Pinpoint the cell where the given text exists, returning its [X, Y] midpoint coordinate. 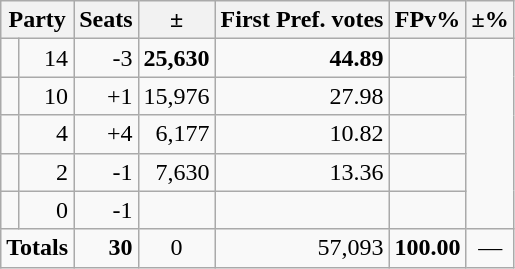
14 [46, 58]
57,093 [302, 248]
Party [38, 20]
Totals [38, 248]
± [176, 20]
27.98 [302, 96]
100.00 [428, 248]
First Pref. votes [302, 20]
Seats [106, 20]
7,630 [176, 172]
±% [490, 20]
-3 [106, 58]
— [490, 248]
+4 [106, 134]
2 [46, 172]
6,177 [176, 134]
13.36 [302, 172]
+1 [106, 96]
FPv% [428, 20]
44.89 [302, 58]
25,630 [176, 58]
10.82 [302, 134]
30 [106, 248]
4 [46, 134]
10 [46, 96]
15,976 [176, 96]
